Return the [x, y] coordinate for the center point of the cell that contains the specified text.  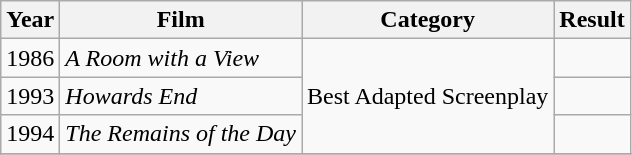
Howards End [181, 96]
Category [428, 20]
Result [592, 20]
Best Adapted Screenplay [428, 96]
A Room with a View [181, 58]
Film [181, 20]
1986 [30, 58]
Year [30, 20]
1994 [30, 134]
1993 [30, 96]
The Remains of the Day [181, 134]
